Determine the [X, Y] coordinate at the center of the cell enclosing the given text.  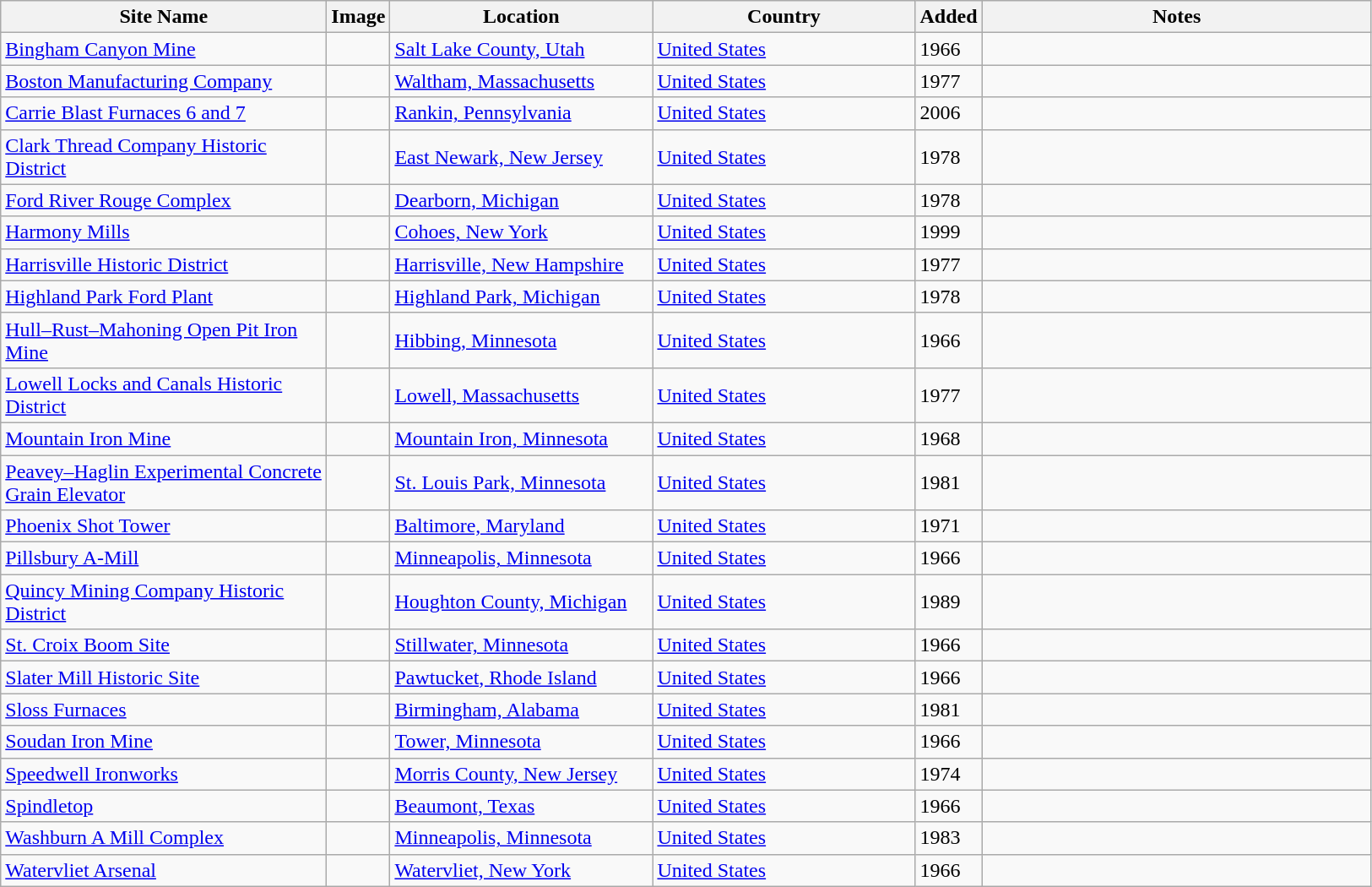
Bingham Canyon Mine [164, 49]
Salt Lake County, Utah [522, 49]
Dearborn, Michigan [522, 200]
Waltham, Massachusetts [522, 81]
Birmingham, Alabama [522, 710]
Highland Park, Michigan [522, 297]
1971 [949, 526]
Clark Thread Company Historic District [164, 157]
Pawtucket, Rhode Island [522, 677]
Boston Manufacturing Company [164, 81]
Tower, Minnesota [522, 742]
Added [949, 17]
Mountain Iron Mine [164, 438]
1968 [949, 438]
East Newark, New Jersey [522, 157]
Hibbing, Minnesota [522, 340]
Soudan Iron Mine [164, 742]
Hull–Rust–Mahoning Open Pit Iron Mine [164, 340]
St. Croix Boom Site [164, 645]
1999 [949, 232]
Houghton County, Michigan [522, 601]
Harrisville Historic District [164, 264]
Washburn A Mill Complex [164, 838]
Morris County, New Jersey [522, 774]
Cohoes, New York [522, 232]
Notes [1177, 17]
Highland Park Ford Plant [164, 297]
1974 [949, 774]
Watervliet Arsenal [164, 870]
Location [522, 17]
1983 [949, 838]
Pillsbury A-Mill [164, 558]
Country [784, 17]
Carrie Blast Furnaces 6 and 7 [164, 113]
St. Louis Park, Minnesota [522, 482]
Spindletop [164, 806]
Phoenix Shot Tower [164, 526]
1989 [949, 601]
Sloss Furnaces [164, 710]
Speedwell Ironworks [164, 774]
Harrisville, New Hampshire [522, 264]
Lowell, Massachusetts [522, 395]
Rankin, Pennsylvania [522, 113]
Lowell Locks and Canals Historic District [164, 395]
Image [358, 17]
Beaumont, Texas [522, 806]
Watervliet, New York [522, 870]
Harmony Mills [164, 232]
Slater Mill Historic Site [164, 677]
Site Name [164, 17]
Ford River Rouge Complex [164, 200]
Peavey–Haglin Experimental Concrete Grain Elevator [164, 482]
Mountain Iron, Minnesota [522, 438]
2006 [949, 113]
Quincy Mining Company Historic District [164, 601]
Stillwater, Minnesota [522, 645]
Baltimore, Maryland [522, 526]
